From the cell containing the given text, extract its center point as (x, y) coordinate. 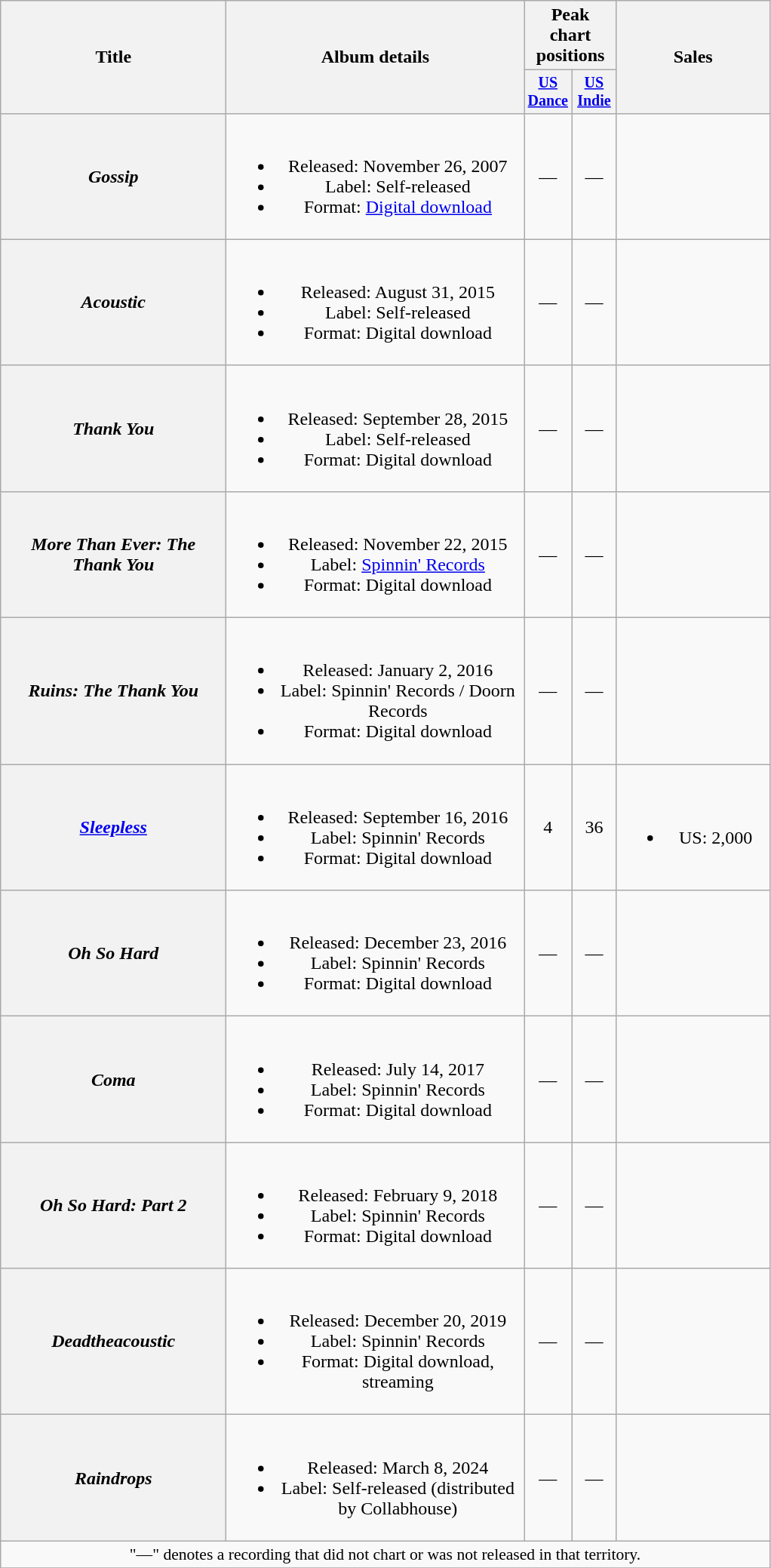
36 (594, 827)
Peak chart positions (570, 35)
Released: January 2, 2016Label: Spinnin' Records / Doorn RecordsFormat: Digital download (376, 691)
Gossip (113, 177)
Released: July 14, 2017Label: Spinnin' RecordsFormat: Digital download (376, 1079)
"—" denotes a recording that did not chart or was not released in that territory. (385, 1554)
US Indie (594, 92)
Ruins: The Thank You (113, 691)
4 (548, 827)
Oh So Hard: Part 2 (113, 1206)
Released: August 31, 2015Label: Self-releasedFormat: Digital download (376, 302)
Title (113, 57)
Raindrops (113, 1477)
Oh So Hard (113, 954)
Deadtheacoustic (113, 1342)
More Than Ever: The Thank You (113, 554)
US: 2,000 (693, 827)
Released: February 9, 2018Label: Spinnin' RecordsFormat: Digital download (376, 1206)
US Dance (548, 92)
Sleepless (113, 827)
Released: September 28, 2015Label: Self-releasedFormat: Digital download (376, 429)
Coma (113, 1079)
Released: September 16, 2016Label: Spinnin' RecordsFormat: Digital download (376, 827)
Thank You (113, 429)
Released: December 20, 2019Label: Spinnin' RecordsFormat: Digital download, streaming (376, 1342)
Released: November 26, 2007Label: Self-releasedFormat: Digital download (376, 177)
Released: March 8, 2024Label: Self-released (distributed by Collabhouse) (376, 1477)
Acoustic (113, 302)
Released: December 23, 2016Label: Spinnin' RecordsFormat: Digital download (376, 954)
Album details (376, 57)
Sales (693, 57)
Released: November 22, 2015Label: Spinnin' RecordsFormat: Digital download (376, 554)
